Determine the [X, Y] coordinate at the center of the cell enclosing the given text.  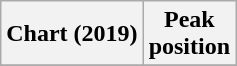
Peakposition [189, 34]
Chart (2019) [72, 34]
